Return [X, Y] of the center of cell containing provided text 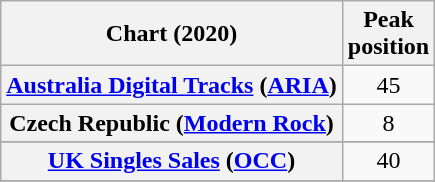
8 [388, 123]
UK Singles Sales (OCC) [172, 161]
Australia Digital Tracks (ARIA) [172, 85]
Czech Republic (Modern Rock) [172, 123]
Peakposition [388, 34]
40 [388, 161]
45 [388, 85]
Chart (2020) [172, 34]
